Capture the cell that displays the provided text and extract its [X, Y] central coordinate. 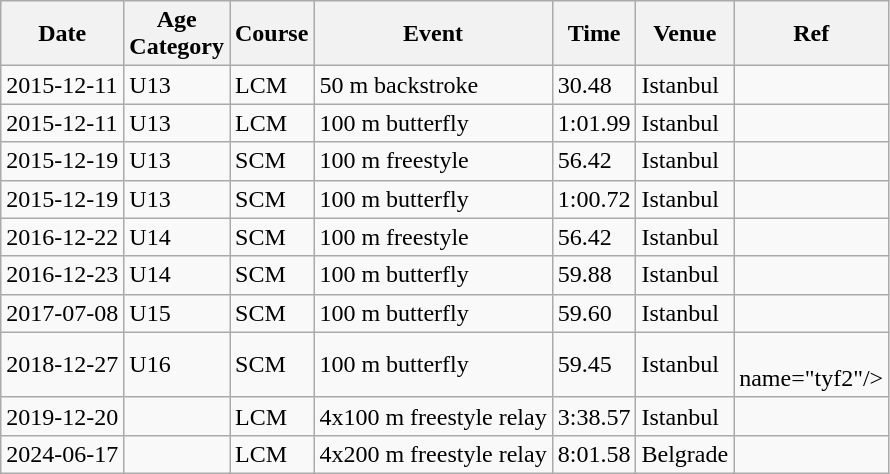
Course [272, 34]
AgeCategory [177, 34]
50 m backstroke [433, 85]
U16 [177, 364]
Belgrade [685, 454]
30.48 [594, 85]
59.45 [594, 364]
2019-12-20 [62, 416]
2017-07-08 [62, 313]
Venue [685, 34]
Event [433, 34]
1:00.72 [594, 199]
Ref [812, 34]
name="tyf2"/> [812, 364]
3:38.57 [594, 416]
2018-12-27 [62, 364]
8:01.58 [594, 454]
4x100 m freestyle relay [433, 416]
U15 [177, 313]
Date [62, 34]
Time [594, 34]
4x200 m freestyle relay [433, 454]
59.60 [594, 313]
2024-06-17 [62, 454]
1:01.99 [594, 123]
2016-12-22 [62, 237]
2016-12-23 [62, 275]
59.88 [594, 275]
